Scan for the cell matching the given text and deliver its (X, Y) coordinate at center. 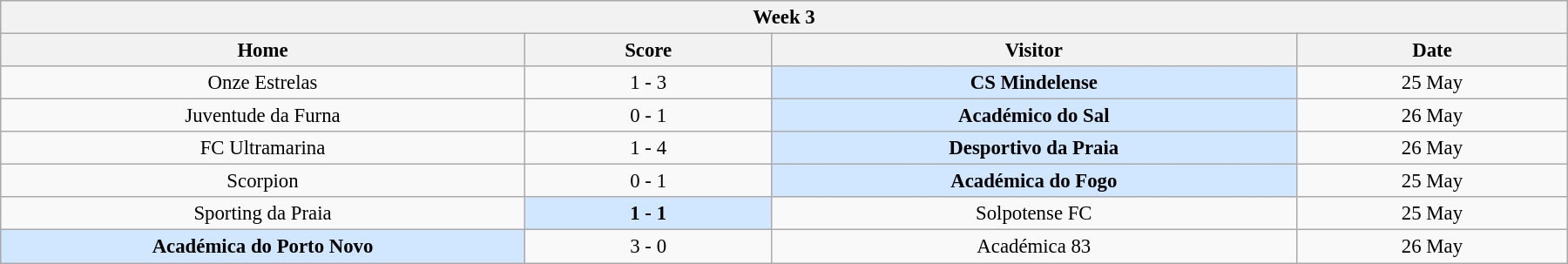
Solpotense FC (1033, 213)
CS Mindelense (1033, 83)
FC Ultramarina (263, 148)
Home (263, 51)
3 - 0 (648, 247)
1 - 1 (648, 213)
Week 3 (784, 17)
Desportivo da Praia (1033, 148)
Académica do Fogo (1033, 181)
Académica do Porto Novo (263, 247)
Sporting da Praia (263, 213)
1 - 3 (648, 83)
Visitor (1033, 51)
Scorpion (263, 181)
Onze Estrelas (263, 83)
Académica 83 (1033, 247)
Score (648, 51)
Juventude da Furna (263, 116)
Académico do Sal (1033, 116)
Date (1432, 51)
1 - 4 (648, 148)
